Return the [X, Y] coordinate for the center point of the cell that contains the specified text.  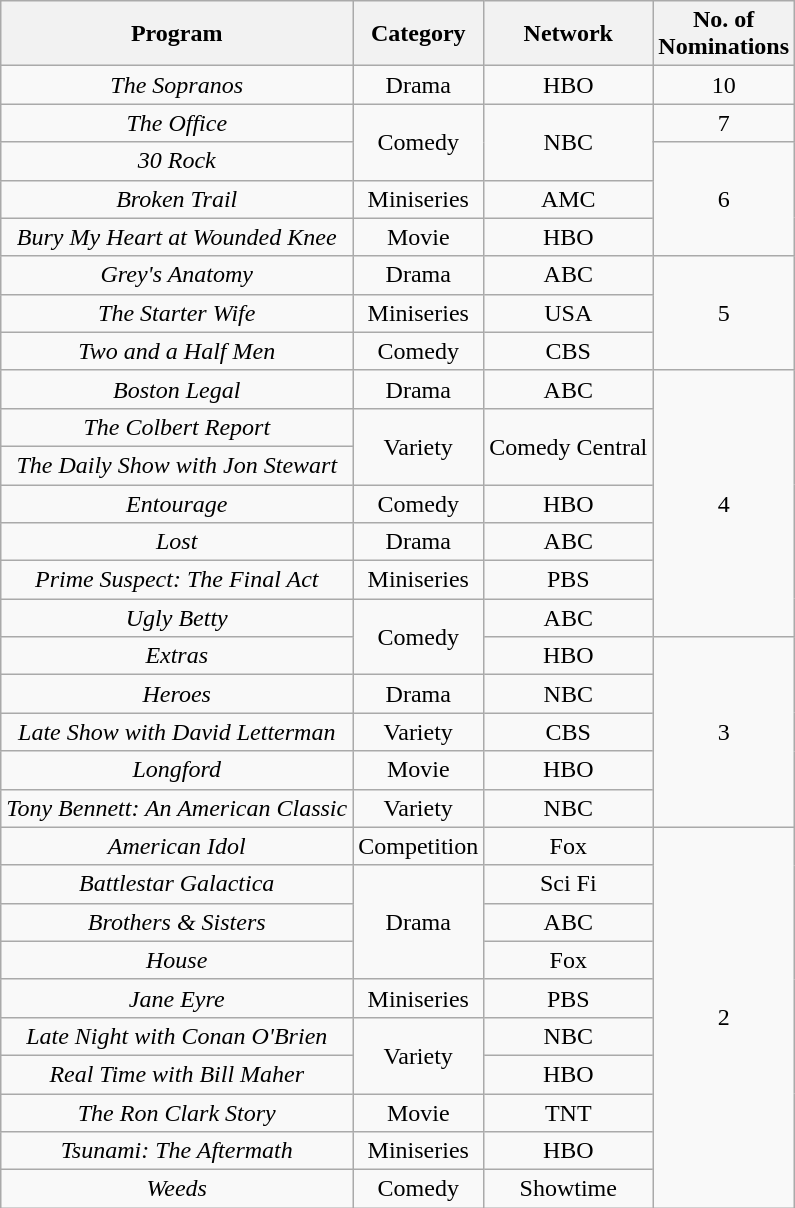
Competition [418, 846]
10 [724, 85]
Bury My Heart at Wounded Knee [177, 237]
Program [177, 34]
Showtime [568, 1189]
USA [568, 313]
The Daily Show with Jon Stewart [177, 465]
The Ron Clark Story [177, 1113]
3 [724, 732]
The Office [177, 123]
Extras [177, 656]
6 [724, 199]
Jane Eyre [177, 998]
Real Time with Bill Maher [177, 1074]
Broken Trail [177, 199]
Network [568, 34]
Heroes [177, 694]
The Starter Wife [177, 313]
AMC [568, 199]
Category [418, 34]
30 Rock [177, 161]
7 [724, 123]
Lost [177, 542]
Sci Fi [568, 884]
Entourage [177, 503]
Grey's Anatomy [177, 275]
Boston Legal [177, 389]
The Sopranos [177, 85]
Late Night with Conan O'Brien [177, 1036]
House [177, 960]
No. ofNominations [724, 34]
Ugly Betty [177, 618]
TNT [568, 1113]
The Colbert Report [177, 427]
Two and a Half Men [177, 351]
Comedy Central [568, 446]
Battlestar Galactica [177, 884]
Weeds [177, 1189]
American Idol [177, 846]
Longford [177, 770]
Late Show with David Letterman [177, 732]
Tsunami: The Aftermath [177, 1151]
2 [724, 1018]
4 [724, 503]
Prime Suspect: The Final Act [177, 580]
Tony Bennett: An American Classic [177, 808]
5 [724, 313]
Brothers & Sisters [177, 922]
